Return the (x, y) coordinate for the center point of the cell that contains the specified text.  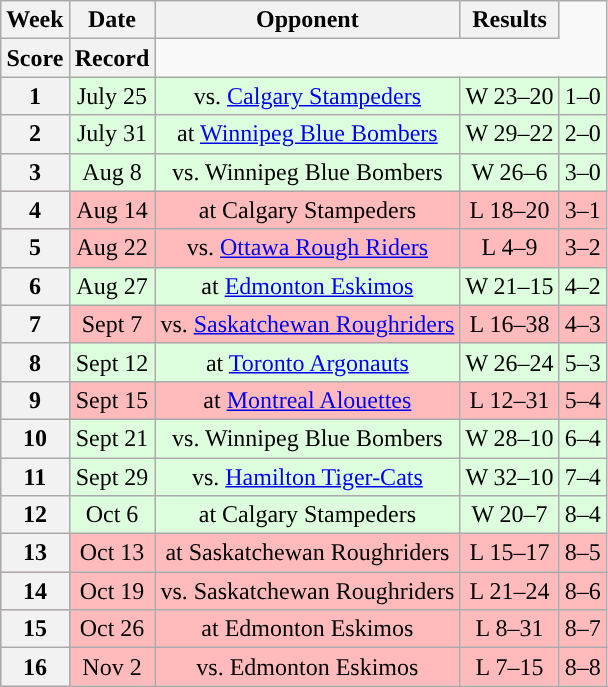
4–2 (582, 286)
10 (35, 438)
Score (35, 58)
W 28–10 (510, 438)
14 (35, 591)
Sept 7 (112, 324)
at Winnipeg Blue Bombers (308, 134)
L 8–31 (510, 629)
W 21–15 (510, 286)
Aug 8 (112, 172)
1–0 (582, 96)
at Saskatchewan Roughriders (308, 553)
L 21–24 (510, 591)
2 (35, 134)
3 (35, 172)
L 16–38 (510, 324)
Oct 19 (112, 591)
2–0 (582, 134)
8–6 (582, 591)
Sept 29 (112, 477)
Aug 27 (112, 286)
Opponent (308, 20)
W 29–22 (510, 134)
Sept 12 (112, 362)
July 31 (112, 134)
W 26–24 (510, 362)
8 (35, 362)
13 (35, 553)
8–4 (582, 515)
Results (510, 20)
July 25 (112, 96)
4–3 (582, 324)
5–3 (582, 362)
6–4 (582, 438)
Oct 26 (112, 629)
W 32–10 (510, 477)
Aug 22 (112, 248)
3–1 (582, 210)
16 (35, 667)
L 4–9 (510, 248)
W 23–20 (510, 96)
Aug 14 (112, 210)
L 12–31 (510, 400)
W 26–6 (510, 172)
15 (35, 629)
3–2 (582, 248)
vs. Edmonton Eskimos (308, 667)
Record (112, 58)
L 18–20 (510, 210)
3–0 (582, 172)
7 (35, 324)
8–5 (582, 553)
at Toronto Argonauts (308, 362)
Oct 6 (112, 515)
9 (35, 400)
Sept 21 (112, 438)
Oct 13 (112, 553)
at Montreal Alouettes (308, 400)
11 (35, 477)
Sept 15 (112, 400)
8–8 (582, 667)
Week (35, 20)
7–4 (582, 477)
6 (35, 286)
Date (112, 20)
8–7 (582, 629)
L 15–17 (510, 553)
12 (35, 515)
vs. Calgary Stampeders (308, 96)
5–4 (582, 400)
Nov 2 (112, 667)
4 (35, 210)
W 20–7 (510, 515)
5 (35, 248)
vs. Hamilton Tiger-Cats (308, 477)
L 7–15 (510, 667)
vs. Ottawa Rough Riders (308, 248)
1 (35, 96)
